Output the [x, y] coordinate of the center of the cell containing the given text.  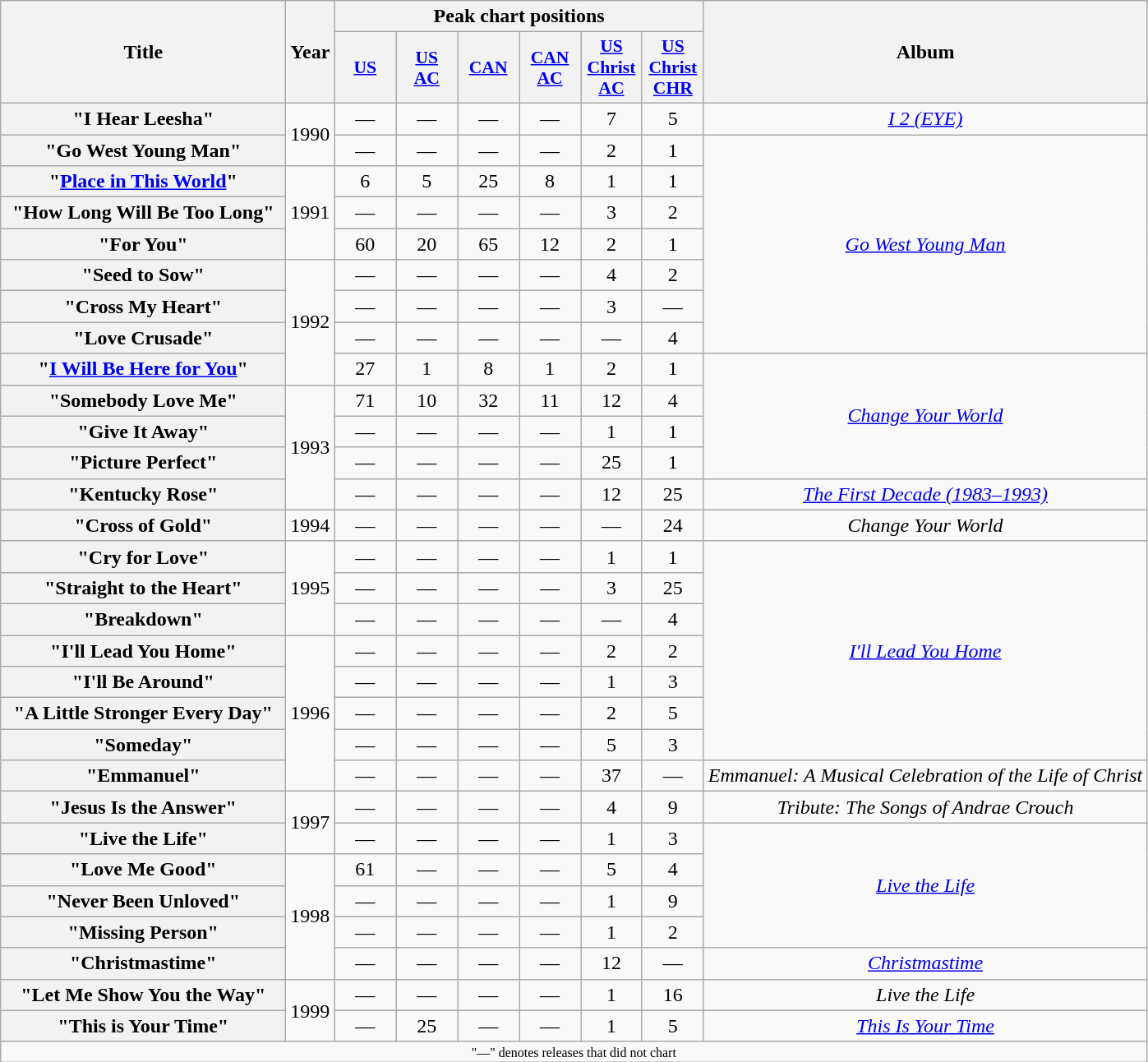
"Missing Person" [143, 932]
24 [672, 525]
"Place in This World" [143, 182]
"Picture Perfect" [143, 463]
I 2 (EYE) [925, 118]
Go West Young Man [925, 244]
"For You" [143, 244]
16 [672, 995]
Tribute: The Songs of Andrae Crouch [925, 807]
"Kentucky Rose" [143, 494]
"A Little Stronger Every Day" [143, 713]
10 [427, 400]
USAC [427, 67]
This Is Your Time [925, 1026]
"Never Been Unloved" [143, 901]
1994 [311, 525]
27 [365, 369]
"I Hear Leesha" [143, 118]
32 [488, 400]
60 [365, 244]
US [365, 67]
"I Will Be Here for You" [143, 369]
"Cry for Love" [143, 556]
CAN AC [551, 67]
"Love Crusade" [143, 338]
1990 [311, 134]
1995 [311, 588]
"How Long Will Be Too Long" [143, 213]
US Christ CHR [672, 67]
"Love Me Good" [143, 870]
"I'll Lead You Home" [143, 650]
"Straight to the Heart" [143, 588]
37 [611, 776]
1991 [311, 213]
"Live the Life" [143, 838]
1998 [311, 917]
Christmastime [925, 963]
1999 [311, 1010]
The First Decade (1983–1993) [925, 494]
"Someday" [143, 745]
"Emmanuel" [143, 776]
1993 [311, 447]
I'll Lead You Home [925, 650]
"Cross of Gold" [143, 525]
6 [365, 182]
"Let Me Show You the Way" [143, 995]
71 [365, 400]
Album [925, 53]
"Jesus Is the Answer" [143, 807]
7 [611, 118]
Year [311, 53]
1996 [311, 713]
61 [365, 870]
11 [551, 400]
Peak chart positions [519, 16]
"I'll Be Around" [143, 682]
"Go West Young Man" [143, 150]
"Seed to Sow" [143, 275]
Emmanuel: A Musical Celebration of the Life of Christ [925, 776]
"Cross My Heart" [143, 307]
1992 [311, 322]
"Somebody Love Me" [143, 400]
"Christmastime" [143, 963]
Title [143, 53]
20 [427, 244]
US Christ AC [611, 67]
"Breakdown" [143, 619]
"Give It Away" [143, 432]
"—" denotes releases that did not chart [574, 1051]
CAN [488, 67]
65 [488, 244]
1997 [311, 823]
"This is Your Time" [143, 1026]
